Search for the cell housing the specified text and yield its [x, y] center coordinate. 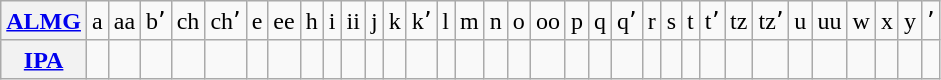
tʼ [712, 21]
p [576, 21]
kʼ [422, 21]
e [257, 21]
bʼ [156, 21]
l [446, 21]
h [312, 21]
oo [548, 21]
aa [124, 21]
chʼ [226, 21]
k [394, 21]
w [861, 21]
r [652, 21]
u [800, 21]
ʼ [930, 21]
IPA [44, 59]
uu [830, 21]
qʼ [628, 21]
y [910, 21]
ch [188, 21]
tz [739, 21]
m [469, 21]
ii [353, 21]
i [332, 21]
ALMG [44, 21]
x [886, 21]
tzʼ [771, 21]
s [671, 21]
a [97, 21]
ee [284, 21]
o [518, 21]
j [374, 21]
t [691, 21]
n [496, 21]
q [600, 21]
